Output the (x, y) coordinate of the center of the cell containing the given text.  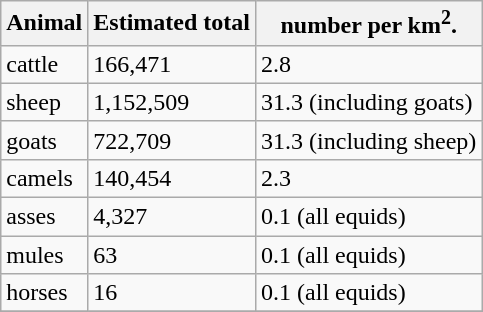
camels (44, 178)
140,454 (172, 178)
31.3 (including sheep) (369, 140)
asses (44, 217)
sheep (44, 102)
722,709 (172, 140)
goats (44, 140)
2.3 (369, 178)
Animal (44, 24)
Estimated total (172, 24)
166,471 (172, 64)
2.8 (369, 64)
1,152,509 (172, 102)
4,327 (172, 217)
63 (172, 255)
number per km2. (369, 24)
31.3 (including goats) (369, 102)
cattle (44, 64)
horses (44, 293)
mules (44, 255)
16 (172, 293)
